For the text-containing cell, return its midpoint in [x, y] coordinate format. 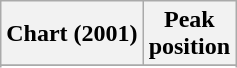
Chart (2001) [72, 34]
Peakposition [189, 34]
